Detect which cell encompasses the target text, then output its (X, Y) center coordinate. 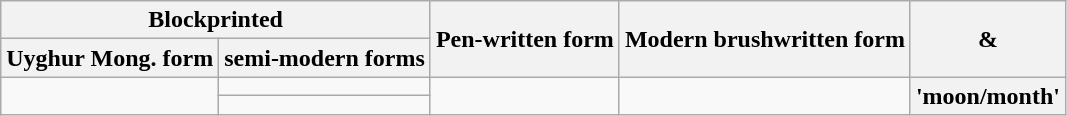
semi-modern forms (325, 58)
Modern brushwritten form (764, 39)
& (988, 39)
Uyghur Mong. form (110, 58)
'moon/month' (988, 96)
Blockprinted (216, 20)
Pen-written form (524, 39)
